Determine the [X, Y] coordinate at the center of the cell enclosing the given text.  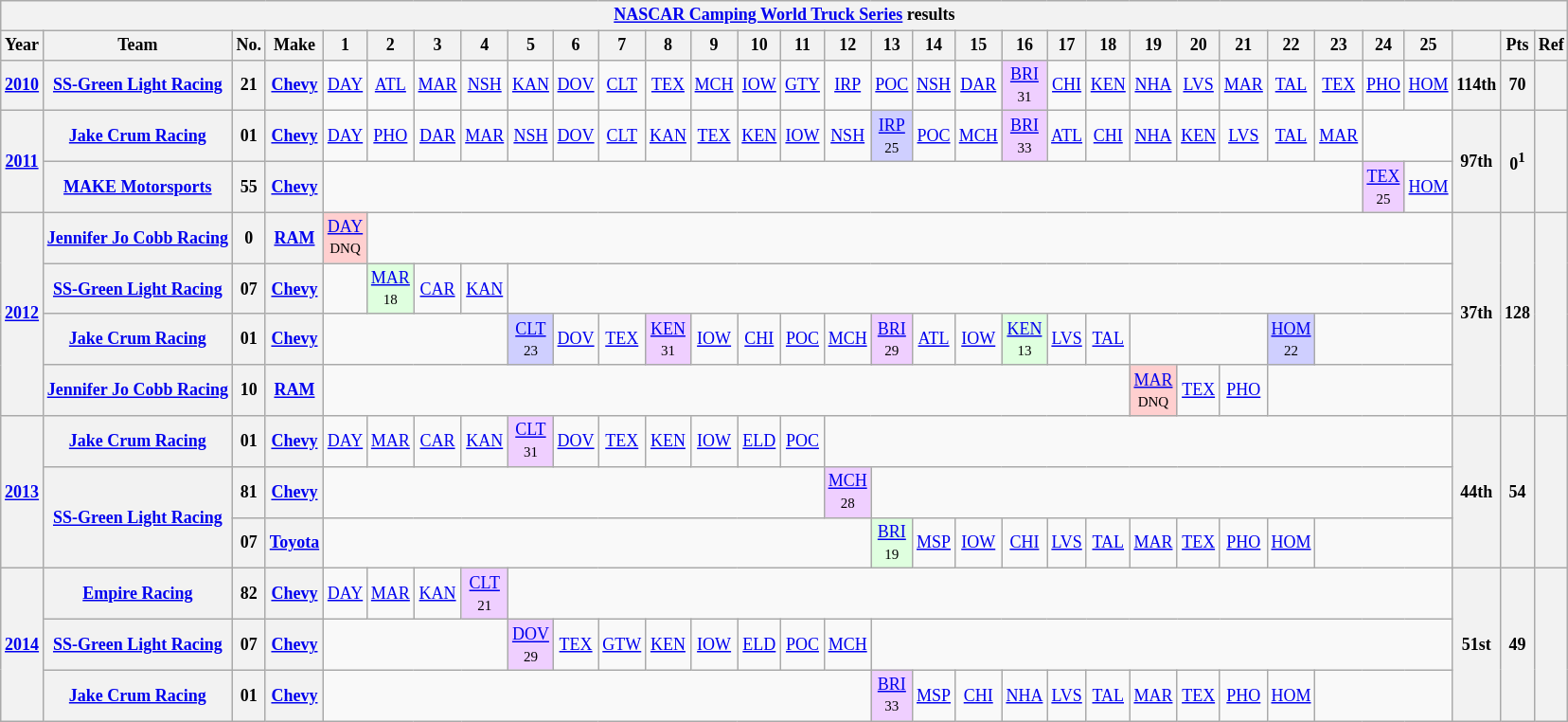
Toyota [294, 543]
2010 [23, 85]
12 [847, 45]
2014 [23, 644]
No. [248, 45]
15 [978, 45]
70 [1518, 85]
CLT21 [485, 594]
49 [1518, 644]
BRI31 [1025, 85]
GTY [803, 85]
81 [248, 492]
DOV29 [531, 644]
MCH28 [847, 492]
Make [294, 45]
DAYDNQ [345, 238]
24 [1384, 45]
BRI19 [892, 543]
HOM22 [1292, 339]
9 [714, 45]
MAKE Motorsports [137, 187]
17 [1067, 45]
2011 [23, 161]
114th [1477, 85]
55 [248, 187]
0 [248, 238]
CLT23 [531, 339]
1 [345, 45]
BRI29 [892, 339]
KEN13 [1025, 339]
7 [622, 45]
19 [1153, 45]
2 [391, 45]
82 [248, 594]
Team [137, 45]
22 [1292, 45]
IRP25 [892, 136]
GTW [622, 644]
128 [1518, 315]
54 [1518, 493]
2012 [23, 315]
Ref [1551, 45]
Year [23, 45]
44th [1477, 493]
IRP [847, 85]
NASCAR Camping World Truck Series results [784, 15]
4 [485, 45]
KEN31 [668, 339]
2013 [23, 493]
20 [1199, 45]
97th [1477, 161]
25 [1428, 45]
8 [668, 45]
11 [803, 45]
14 [934, 45]
MARDNQ [1153, 390]
3 [437, 45]
37th [1477, 315]
5 [531, 45]
51st [1477, 644]
TEX25 [1384, 187]
Empire Racing [137, 594]
23 [1339, 45]
Pts [1518, 45]
MAR18 [391, 289]
6 [576, 45]
CLT31 [531, 442]
13 [892, 45]
18 [1108, 45]
16 [1025, 45]
